Locate the cell with the specified text and output its [x, y] center coordinate. 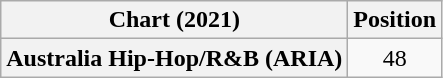
48 [395, 58]
Australia Hip-Hop/R&B (ARIA) [174, 58]
Position [395, 20]
Chart (2021) [174, 20]
